Find where the given text appears and provide that cell's center as (x, y) coordinate. 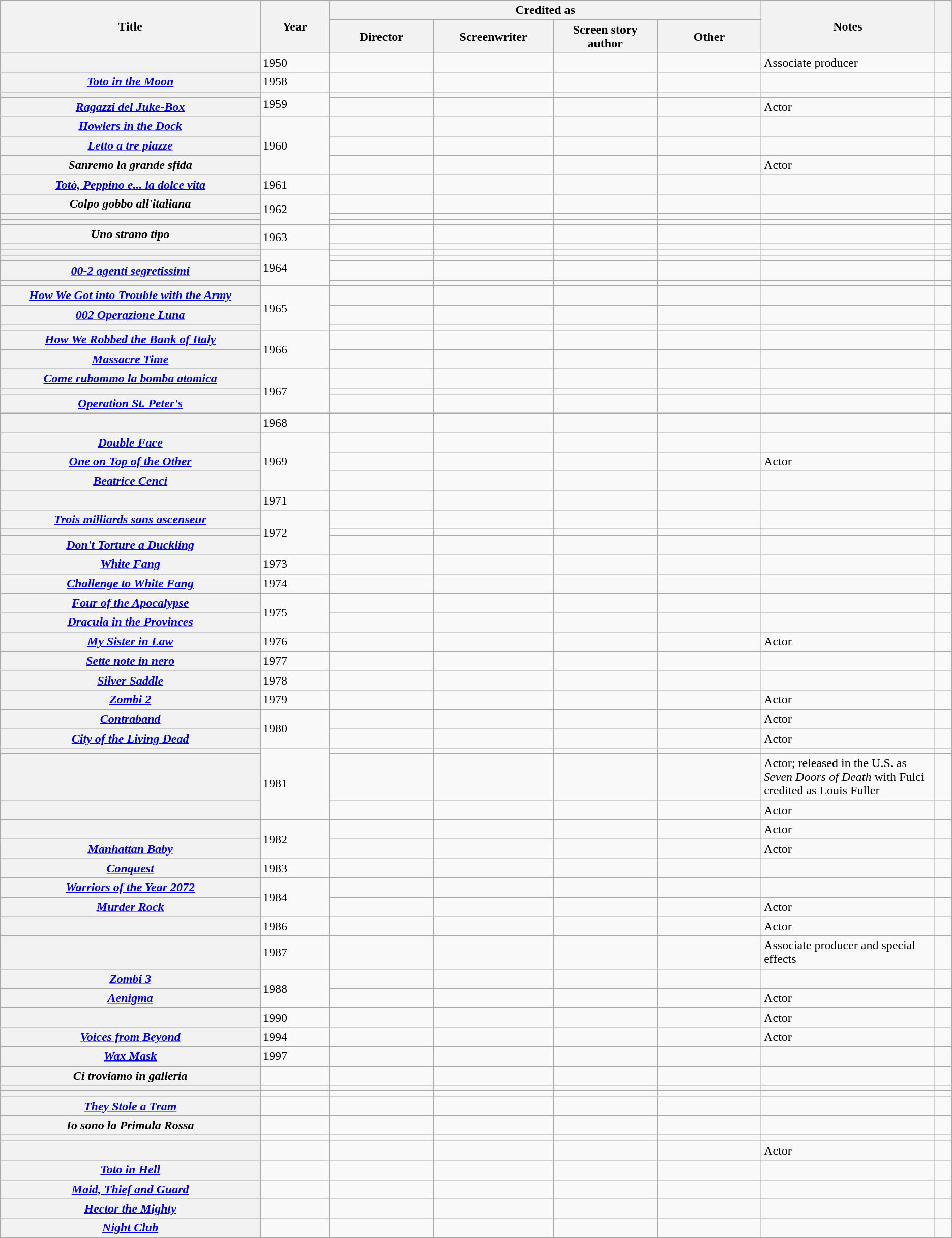
1975 (295, 612)
White Fang (130, 564)
Howlers in the Dock (130, 126)
Contraband (130, 719)
1964 (295, 268)
1994 (295, 1037)
Warriors of the Year 2072 (130, 888)
1984 (295, 897)
Manhattan Baby (130, 849)
Associate producer and special effects (848, 952)
Four of the Apocalypse (130, 603)
They Stole a Tram (130, 1106)
1950 (295, 63)
1973 (295, 564)
1981 (295, 784)
Letto a tre piazze (130, 145)
Double Face (130, 442)
Title (130, 26)
My Sister in Law (130, 641)
Hector the Mighty (130, 1208)
Beatrice Cenci (130, 481)
1967 (295, 391)
Totò, Peppino e... la dolce vita (130, 184)
City of the Living Dead (130, 738)
Director (381, 37)
Murder Rock (130, 907)
Toto in Hell (130, 1170)
Credited as (545, 10)
1969 (295, 461)
1959 (295, 104)
002 Operazione Luna (130, 315)
Challenge to White Fang (130, 583)
1990 (295, 1017)
1986 (295, 926)
1968 (295, 423)
1966 (295, 349)
Come rubammo la bomba atomica (130, 378)
Trois milliards sans ascenseur (130, 520)
1963 (295, 237)
1987 (295, 952)
1977 (295, 661)
Io sono la Primula Rossa (130, 1126)
1979 (295, 699)
Zombi 2 (130, 699)
1997 (295, 1056)
1980 (295, 728)
1982 (295, 839)
Sanremo la grande sfida (130, 165)
1974 (295, 583)
Operation St. Peter's (130, 403)
1988 (295, 988)
1983 (295, 868)
1972 (295, 532)
Ragazzi del Juke-Box (130, 107)
1976 (295, 641)
Dracula in the Provinces (130, 622)
How We Robbed the Bank of Italy (130, 340)
Other (709, 37)
Aenigma (130, 998)
Conquest (130, 868)
Colpo gobbo all'italiana (130, 203)
Actor; released in the U.S. as Seven Doors of Death with Fulci credited as Louis Fuller (848, 777)
Associate producer (848, 63)
Voices from Beyond (130, 1037)
1960 (295, 145)
1961 (295, 184)
Ci troviamo in galleria (130, 1076)
1962 (295, 209)
Silver Saddle (130, 680)
Zombi 3 (130, 979)
Screenwriter (493, 37)
00-2 agenti segretissimi (130, 271)
1965 (295, 308)
Toto in the Moon (130, 82)
Maid, Thief and Guard (130, 1189)
Screen story author (605, 37)
Notes (848, 26)
Massacre Time (130, 359)
Wax Mask (130, 1056)
Year (295, 26)
Night Club (130, 1228)
1971 (295, 500)
One on Top of the Other (130, 462)
How We Got into Trouble with the Army (130, 296)
Uno strano tipo (130, 234)
1978 (295, 680)
Don't Torture a Duckling (130, 545)
1958 (295, 82)
Sette note in nero (130, 661)
